Search for the cell housing the specified text and yield its (x, y) center coordinate. 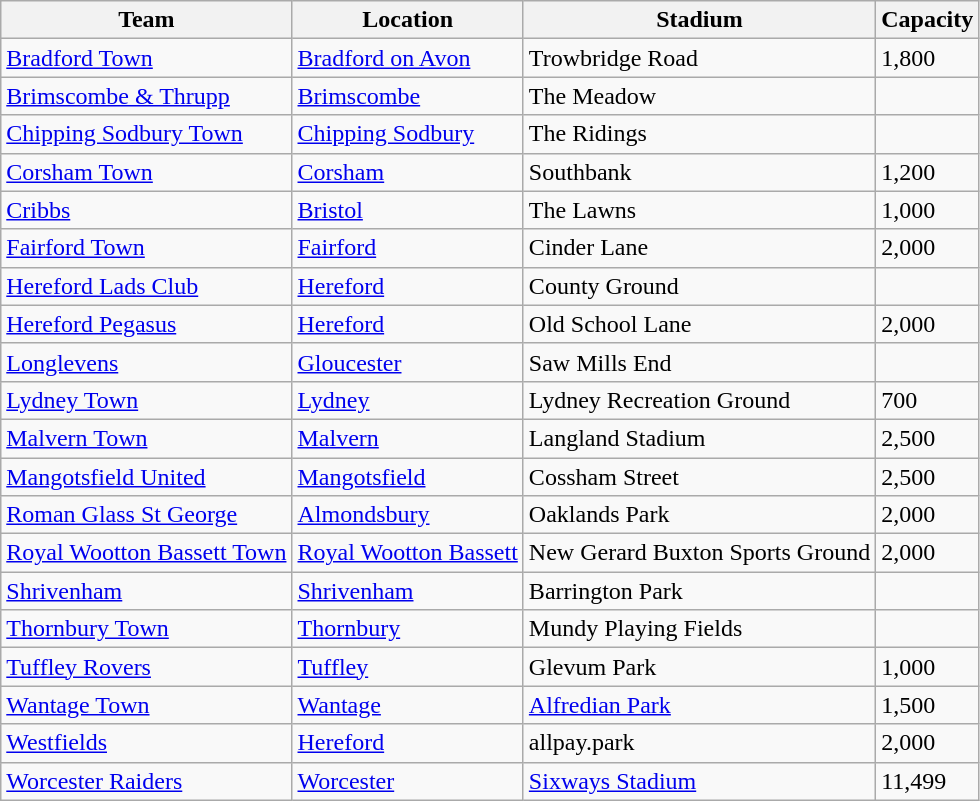
Longlevens (146, 362)
Team (146, 20)
Malvern (408, 438)
1,200 (928, 172)
Sixways Stadium (699, 781)
Worcester (408, 781)
Cribbs (146, 210)
County Ground (699, 286)
The Lawns (699, 210)
Chipping Sodbury Town (146, 134)
700 (928, 400)
Oaklands Park (699, 515)
Brimscombe (408, 96)
1,800 (928, 58)
Saw Mills End (699, 362)
allpay.park (699, 743)
Barrington Park (699, 591)
Wantage (408, 705)
Tuffley (408, 667)
11,499 (928, 781)
Wantage Town (146, 705)
Mundy Playing Fields (699, 629)
Gloucester (408, 362)
New Gerard Buxton Sports Ground (699, 553)
Bradford Town (146, 58)
Westfields (146, 743)
Hereford Pegasus (146, 324)
Roman Glass St George (146, 515)
Glevum Park (699, 667)
Tuffley Rovers (146, 667)
Bristol (408, 210)
Thornbury (408, 629)
Thornbury Town (146, 629)
Royal Wootton Bassett Town (146, 553)
Malvern Town (146, 438)
The Meadow (699, 96)
Almondsbury (408, 515)
Corsham (408, 172)
Mangotsfield United (146, 477)
Brimscombe & Thrupp (146, 96)
Fairford Town (146, 248)
Langland Stadium (699, 438)
Lydney Recreation Ground (699, 400)
Mangotsfield (408, 477)
Hereford Lads Club (146, 286)
Cinder Lane (699, 248)
Royal Wootton Bassett (408, 553)
1,500 (928, 705)
Worcester Raiders (146, 781)
Lydney Town (146, 400)
Cossham Street (699, 477)
Southbank (699, 172)
Alfredian Park (699, 705)
Bradford on Avon (408, 58)
Fairford (408, 248)
Capacity (928, 20)
The Ridings (699, 134)
Chipping Sodbury (408, 134)
Location (408, 20)
Old School Lane (699, 324)
Stadium (699, 20)
Trowbridge Road (699, 58)
Corsham Town (146, 172)
Lydney (408, 400)
